Output the (x, y) coordinate of the center of the cell containing the given text.  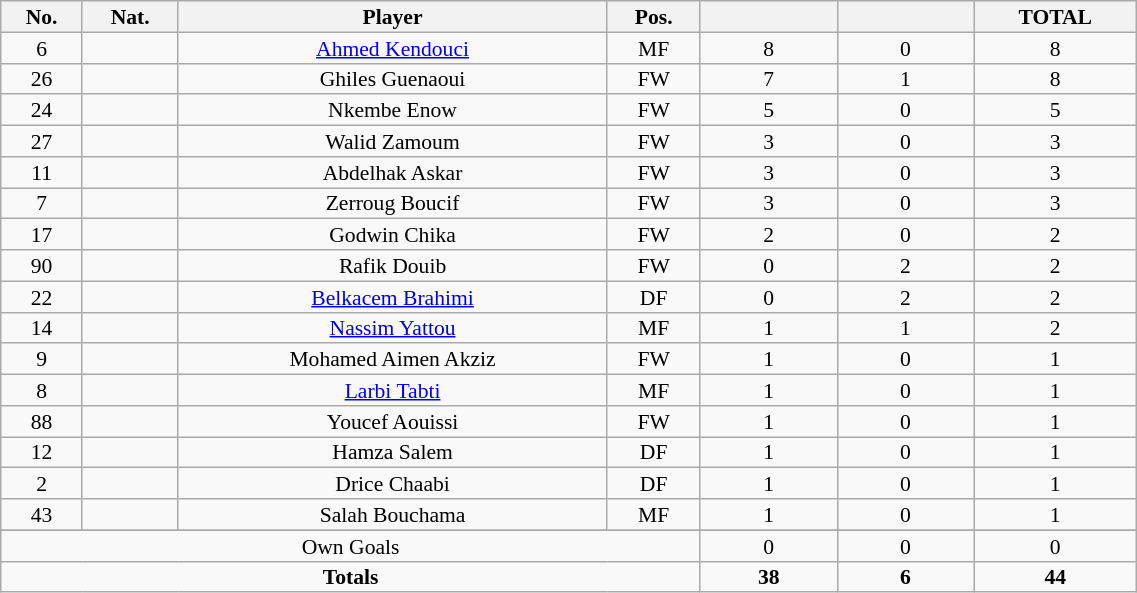
Nassim Yattou (392, 328)
Ahmed Kendouci (392, 48)
Mohamed Aimen Akziz (392, 360)
Drice Chaabi (392, 484)
TOTAL (1056, 16)
22 (42, 296)
Totals (351, 576)
11 (42, 172)
9 (42, 360)
43 (42, 514)
Ghiles Guenaoui (392, 78)
44 (1056, 576)
Abdelhak Askar (392, 172)
Rafik Douib (392, 266)
17 (42, 234)
24 (42, 110)
90 (42, 266)
Nat. (130, 16)
Pos. (654, 16)
Zerroug Boucif (392, 204)
Own Goals (351, 546)
Nkembe Enow (392, 110)
27 (42, 142)
Salah Bouchama (392, 514)
Player (392, 16)
Hamza Salem (392, 452)
88 (42, 422)
No. (42, 16)
38 (768, 576)
Belkacem Brahimi (392, 296)
12 (42, 452)
Youcef Aouissi (392, 422)
Larbi Tabti (392, 390)
Walid Zamoum (392, 142)
26 (42, 78)
14 (42, 328)
Godwin Chika (392, 234)
